Output the [x, y] coordinate of the center of the cell containing the given text.  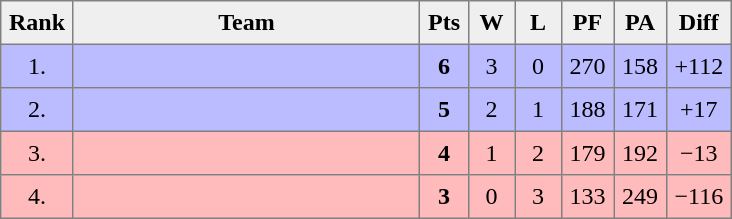
6 [444, 66]
PA [640, 23]
Pts [444, 23]
158 [640, 66]
4. [38, 197]
2. [38, 110]
L [538, 23]
4 [444, 153]
−116 [698, 197]
188 [587, 110]
Diff [698, 23]
171 [640, 110]
+17 [698, 110]
1. [38, 66]
Team [246, 23]
5 [444, 110]
Rank [38, 23]
−13 [698, 153]
+112 [698, 66]
W [491, 23]
3. [38, 153]
133 [587, 197]
192 [640, 153]
270 [587, 66]
249 [640, 197]
PF [587, 23]
179 [587, 153]
